Scan for the cell matching the given text and deliver its (X, Y) coordinate at center. 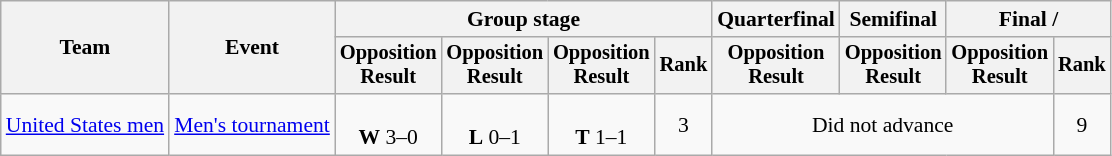
United States men (85, 124)
T 1–1 (602, 124)
Team (85, 48)
9 (1082, 124)
Group stage (524, 19)
W 3–0 (388, 124)
Final / (1028, 19)
Did not advance (882, 124)
Quarterfinal (776, 19)
3 (684, 124)
Semifinal (894, 19)
Event (252, 48)
Men's tournament (252, 124)
L 0–1 (494, 124)
